Find where the given text appears and provide that cell's center as (X, Y) coordinate. 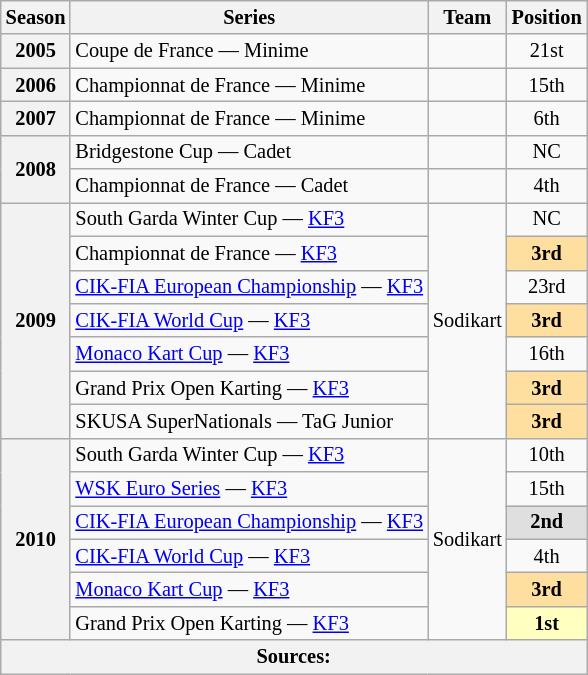
Bridgestone Cup — Cadet (248, 152)
Championnat de France — KF3 (248, 253)
Team (468, 17)
Series (248, 17)
SKUSA SuperNationals — TaG Junior (248, 421)
2005 (36, 51)
Coupe de France — Minime (248, 51)
16th (547, 354)
Sources: (294, 657)
Season (36, 17)
Championnat de France — Cadet (248, 186)
2010 (36, 539)
21st (547, 51)
Position (547, 17)
23rd (547, 287)
2006 (36, 85)
2009 (36, 320)
WSK Euro Series — KF3 (248, 489)
2007 (36, 118)
10th (547, 455)
2nd (547, 522)
2008 (36, 168)
1st (547, 623)
6th (547, 118)
